Output the [x, y] coordinate of the center of the cell containing the given text.  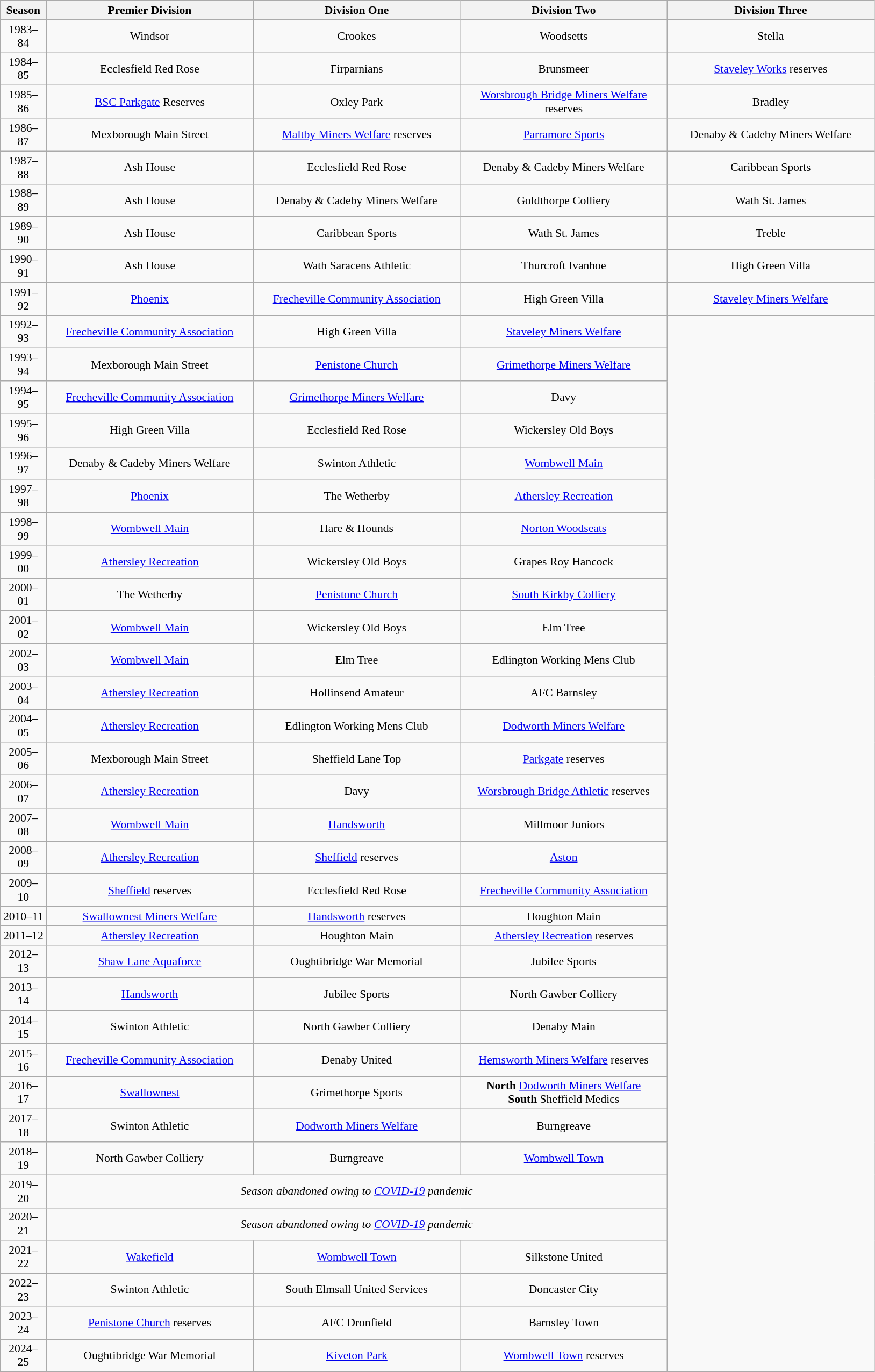
Millmoor Juniors [563, 824]
Maltby Miners Welfare reserves [357, 134]
2009–10 [24, 890]
Swallownest [149, 1093]
1998–99 [24, 529]
2012–13 [24, 961]
Thurcroft Ivanhoe [563, 267]
2007–08 [24, 824]
Firparnians [357, 69]
Parkgate reserves [563, 759]
2000–01 [24, 594]
South Elmsall United Services [357, 1290]
2006–07 [24, 792]
Hollinsend Amateur [357, 693]
Wombwell Town reserves [563, 1355]
2013–14 [24, 994]
2017–18 [24, 1125]
Division One [357, 10]
1997–98 [24, 497]
Oxley Park [357, 102]
Denaby United [357, 1060]
Doncaster City [563, 1290]
Bradley [771, 102]
Goldthorpe Colliery [563, 200]
1986–87 [24, 134]
2018–19 [24, 1159]
Worsbrough Bridge Miners Welfare reserves [563, 102]
Division Two [563, 10]
1991–92 [24, 299]
2008–09 [24, 858]
1996–97 [24, 463]
Penistone Church reserves [149, 1323]
2005–06 [24, 759]
1987–88 [24, 168]
1999–00 [24, 562]
2011–12 [24, 936]
1983–84 [24, 37]
Silkstone United [563, 1258]
Division Three [771, 10]
1990–91 [24, 267]
AFC Dronfield [357, 1323]
1989–90 [24, 233]
2004–05 [24, 725]
1994–95 [24, 398]
Handsworth reserves [357, 916]
Season [24, 10]
Grimethorpe Sports [357, 1093]
Brunsmeer [563, 69]
1995–96 [24, 430]
Hemsworth Miners Welfare reserves [563, 1060]
Wakefield [149, 1258]
Worsbrough Bridge Athletic reserves [563, 792]
Wath Saracens Athletic [357, 267]
Norton Woodseats [563, 529]
Sheffield Lane Top [357, 759]
Grapes Roy Hancock [563, 562]
2015–16 [24, 1060]
2003–04 [24, 693]
2014–15 [24, 1028]
Woodsetts [563, 37]
2010–11 [24, 916]
2001–02 [24, 628]
1985–86 [24, 102]
2022–23 [24, 1290]
2002–03 [24, 660]
Parramore Sports [563, 134]
Crookes [357, 37]
Staveley Works reserves [771, 69]
Denaby Main [563, 1028]
2016–17 [24, 1093]
1993–94 [24, 364]
Athersley Recreation reserves [563, 936]
1984–85 [24, 69]
Barnsley Town [563, 1323]
Aston [563, 858]
2020–21 [24, 1224]
BSC Parkgate Reserves [149, 102]
Stella [771, 37]
2023–24 [24, 1323]
South Kirkby Colliery [563, 594]
AFC Barnsley [563, 693]
Kiveton Park [357, 1355]
2021–22 [24, 1258]
North Dodworth Miners WelfareSouth Sheffield Medics [563, 1093]
2019–20 [24, 1191]
1992–93 [24, 332]
Hare & Hounds [357, 529]
Premier Division [149, 10]
Shaw Lane Aquaforce [149, 961]
Treble [771, 233]
1988–89 [24, 200]
Windsor [149, 37]
Swallownest Miners Welfare [149, 916]
2024–25 [24, 1355]
